From the cell containing the given text, extract its center point as [x, y] coordinate. 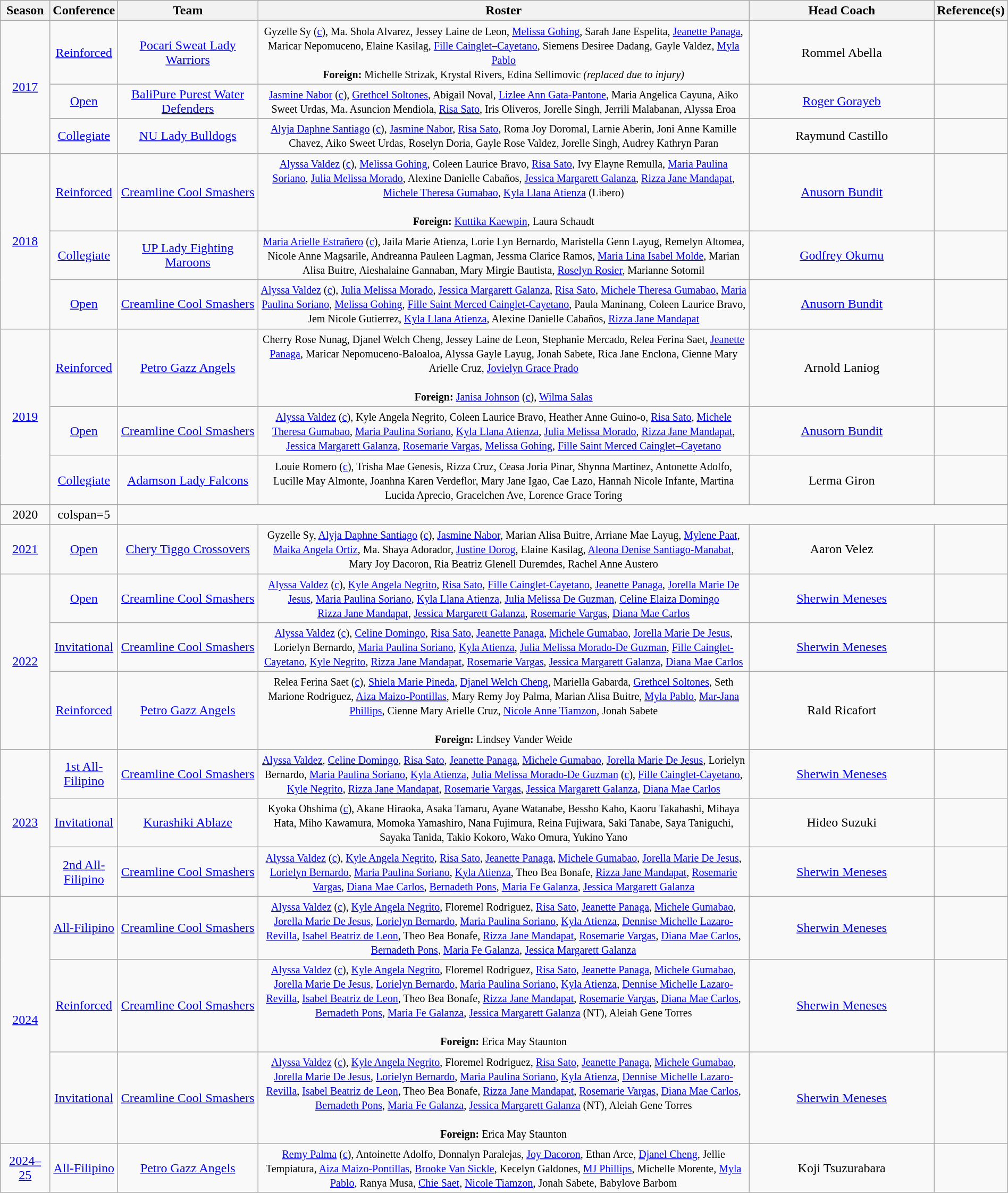
Roger Gorayeb [842, 101]
2019 [26, 416]
colspan=5 [84, 514]
Hideo Suzuki [842, 823]
2nd All-Filipino [84, 872]
Head Coach [842, 11]
BaliPure Purest Water Defenders [188, 101]
Pocari Sweat Lady Warriors [188, 52]
Kurashiki Ablaze [188, 823]
Godfrey Okumu [842, 255]
Lerma Giron [842, 480]
Season [26, 11]
Conference [84, 11]
Raymund Castillo [842, 136]
2022 [26, 661]
Rald Ricafort [842, 711]
Chery Tiggo Crossovers [188, 549]
2018 [26, 241]
2017 [26, 87]
Reference(s) [971, 11]
NU Lady Bulldogs [188, 136]
UP Lady Fighting Maroons [188, 255]
2021 [26, 549]
Adamson Lady Falcons [188, 480]
2024–25 [26, 1168]
Team [188, 11]
Arnold Laniog [842, 368]
1st All-Filipino [84, 774]
2024 [26, 1020]
Aaron Velez [842, 549]
2020 [26, 514]
2023 [26, 823]
Rommel Abella [842, 52]
Koji Tsuzurabara [842, 1168]
Roster [504, 11]
